Pinpoint the cell where the given text exists, returning its [x, y] midpoint coordinate. 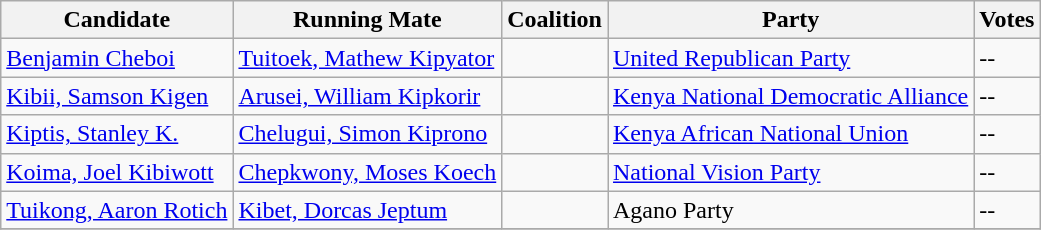
Chepkwony, Moses Koech [368, 172]
Kiptis, Stanley K. [117, 134]
Benjamin Cheboi [117, 58]
Votes [1007, 20]
Kibii, Samson Kigen [117, 96]
National Vision Party [791, 172]
Running Mate [368, 20]
Kibet, Dorcas Jeptum [368, 210]
Koima, Joel Kibiwott [117, 172]
Kenya African National Union [791, 134]
Tuitoek, Mathew Kipyator [368, 58]
Arusei, William Kipkorir [368, 96]
United Republican Party [791, 58]
Chelugui, Simon Kiprono [368, 134]
Tuikong, Aaron Rotich [117, 210]
Candidate [117, 20]
Kenya National Democratic Alliance [791, 96]
Agano Party [791, 210]
Party [791, 20]
Coalition [555, 20]
